Return [x, y] of the center of cell containing provided text 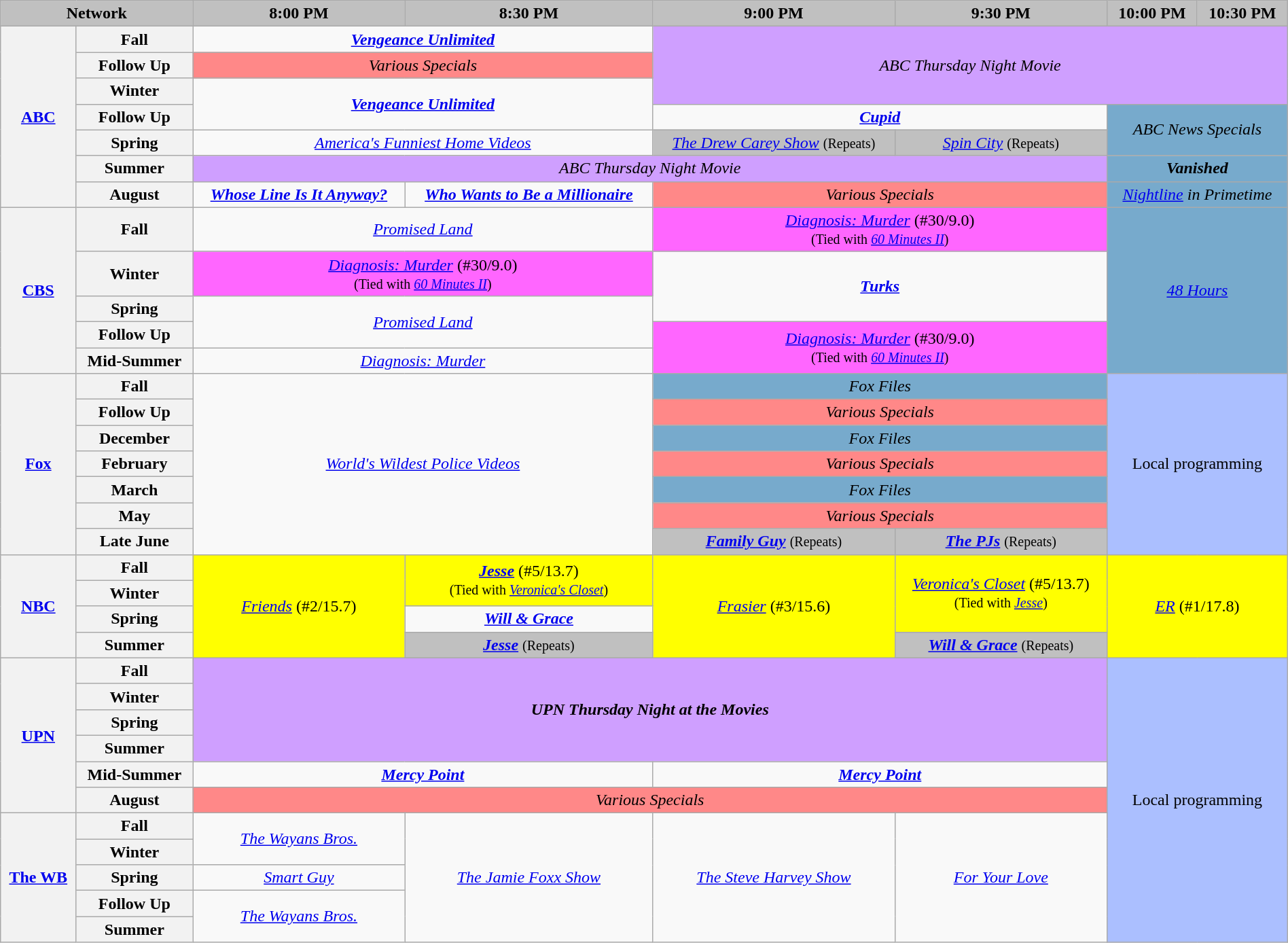
Late June [135, 541]
8:00 PM [299, 14]
The WB [38, 878]
UPN Thursday Night at the Movies [650, 709]
Will & Grace (Repeats) [1001, 645]
Fox [38, 464]
The Steve Harvey Show [774, 878]
NBC [38, 606]
Vanished [1198, 168]
Turks [880, 287]
Smart Guy [299, 878]
February [135, 464]
March [135, 490]
ABC News Specials [1198, 130]
Nightline in Primetime [1198, 194]
10:30 PM [1242, 14]
America's Funniest Home Videos [423, 143]
Who Wants to Be a Millionaire [529, 194]
The Jamie Foxx Show [529, 878]
9:00 PM [774, 14]
World's Wildest Police Videos [423, 464]
May [135, 516]
8:30 PM [529, 14]
The Drew Carey Show (Repeats) [774, 143]
Family Guy (Repeats) [774, 541]
Jesse (#5/13.7)(Tied with Veronica's Closet) [529, 580]
48 Hours [1198, 290]
Friends (#2/15.7) [299, 606]
ER (#1/17.8) [1198, 606]
10:00 PM [1152, 14]
Whose Line Is It Anyway? [299, 194]
December [135, 438]
Spin City (Repeats) [1001, 143]
UPN [38, 735]
Veronica's Closet (#5/13.7)(Tied with Jesse) [1001, 593]
9:30 PM [1001, 14]
Cupid [880, 117]
For Your Love [1001, 878]
Will & Grace [529, 619]
ABC [38, 117]
Network [96, 14]
Diagnosis: Murder [423, 361]
Frasier (#3/15.6) [774, 606]
The PJs (Repeats) [1001, 541]
Jesse (Repeats) [529, 645]
CBS [38, 290]
